Determine the [X, Y] coordinate at the center of the cell enclosing the given text.  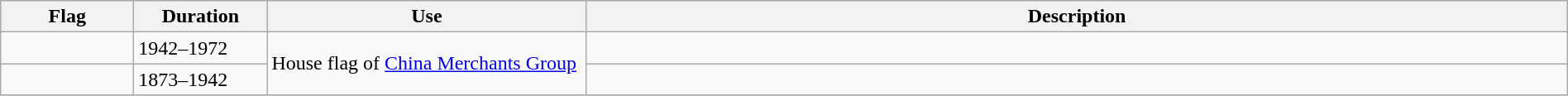
Description [1077, 17]
1942–1972 [200, 48]
House flag of China Merchants Group [427, 64]
Duration [200, 17]
Flag [68, 17]
1873–1942 [200, 79]
Use [427, 17]
